Return the (x, y) coordinate for the center point of the cell that contains the specified text.  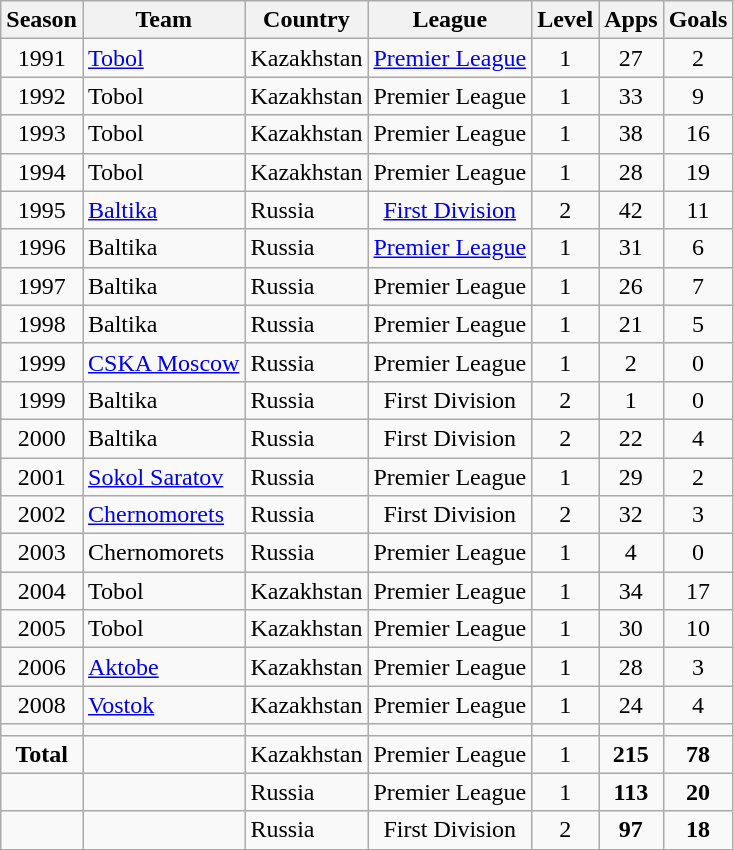
7 (698, 286)
32 (631, 515)
27 (631, 58)
2006 (42, 667)
33 (631, 96)
29 (631, 477)
2000 (42, 438)
113 (631, 792)
22 (631, 438)
Vostok (163, 705)
34 (631, 591)
26 (631, 286)
Goals (698, 20)
31 (631, 248)
11 (698, 210)
Level (566, 20)
97 (631, 830)
215 (631, 754)
16 (698, 134)
1992 (42, 96)
18 (698, 830)
20 (698, 792)
19 (698, 172)
78 (698, 754)
2005 (42, 629)
24 (631, 705)
38 (631, 134)
30 (631, 629)
42 (631, 210)
1995 (42, 210)
2008 (42, 705)
Aktobe (163, 667)
Country (306, 20)
10 (698, 629)
2004 (42, 591)
5 (698, 324)
Team (163, 20)
2002 (42, 515)
CSKA Moscow (163, 362)
6 (698, 248)
League (450, 20)
1993 (42, 134)
9 (698, 96)
21 (631, 324)
Apps (631, 20)
1996 (42, 248)
1991 (42, 58)
2003 (42, 553)
1994 (42, 172)
Total (42, 754)
1998 (42, 324)
1997 (42, 286)
Season (42, 20)
17 (698, 591)
Sokol Saratov (163, 477)
2001 (42, 477)
